Identify which cell holds the provided text, then report its [X, Y] central coordinate. 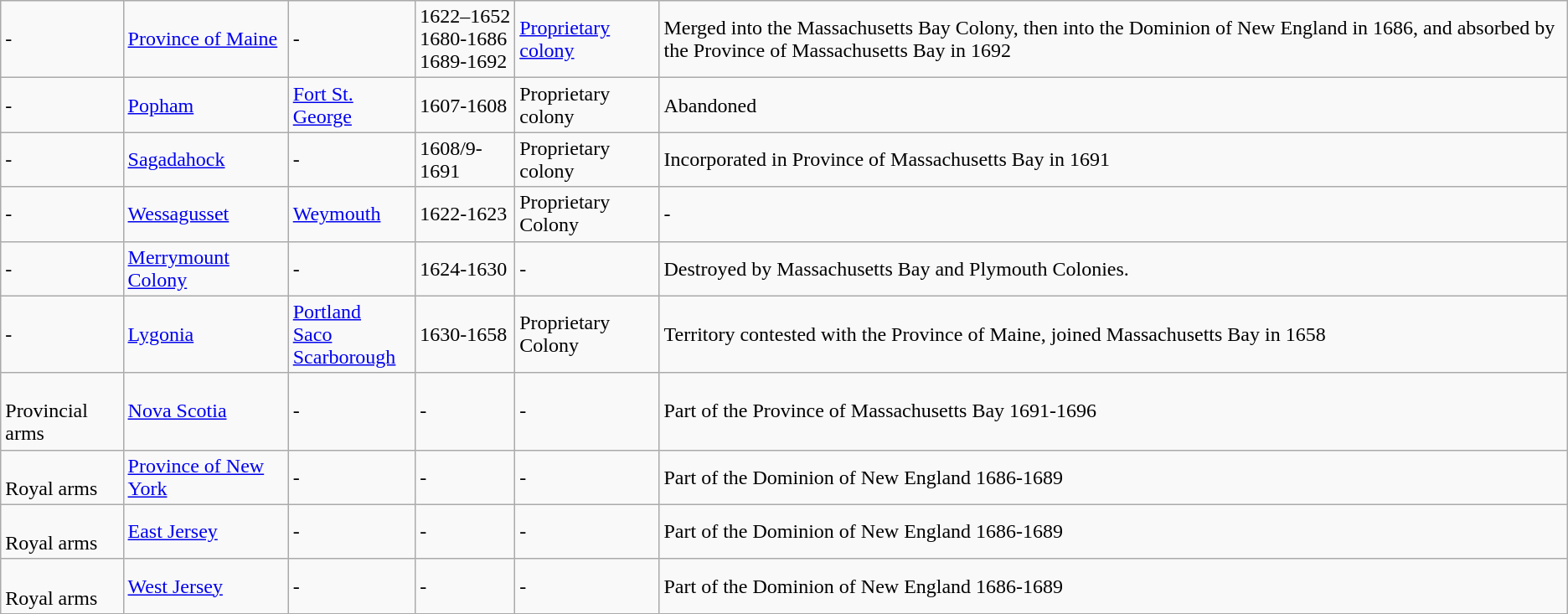
Territory contested with the Province of Maine, joined Massachusetts Bay in 1658 [1113, 334]
1607-1608 [466, 106]
Province of New York [206, 477]
Fort St. George [352, 106]
Sagadahock [206, 159]
PortlandSacoScarborough [352, 334]
Part of the Province of Massachusetts Bay 1691-1696 [1113, 411]
Lygonia [206, 334]
1624-1630 [466, 268]
1630-1658 [466, 334]
Destroyed by Massachusetts Bay and Plymouth Colonies. [1113, 268]
Popham [206, 106]
Incorporated in Province of Massachusetts Bay in 1691 [1113, 159]
1622-1623 [466, 214]
1608/9-1691 [466, 159]
Merrymount Colony [206, 268]
Weymouth [352, 214]
Nova Scotia [206, 411]
Abandoned [1113, 106]
Merged into the Massachusetts Bay Colony, then into the Dominion of New England in 1686, and absorbed by the Province of Massachusetts Bay in 1692 [1113, 39]
Wessagusset [206, 214]
West Jersey [206, 586]
Province of Maine [206, 39]
East Jersey [206, 531]
1622–16521680-16861689-1692 [466, 39]
Provincial arms [62, 411]
